For the text-containing cell, return its midpoint in (x, y) coordinate format. 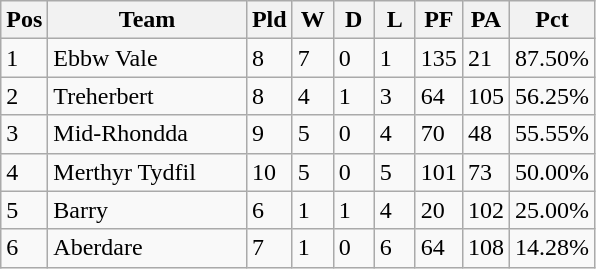
50.00% (552, 172)
108 (486, 248)
Aberdare (148, 248)
PA (486, 20)
87.50% (552, 58)
55.55% (552, 134)
48 (486, 134)
73 (486, 172)
PF (438, 20)
L (394, 20)
101 (438, 172)
W (312, 20)
Merthyr Tydfil (148, 172)
21 (486, 58)
Treherbert (148, 96)
D (354, 20)
Mid-Rhondda (148, 134)
9 (269, 134)
102 (486, 210)
Pld (269, 20)
105 (486, 96)
Team (148, 20)
25.00% (552, 210)
70 (438, 134)
Barry (148, 210)
20 (438, 210)
56.25% (552, 96)
135 (438, 58)
14.28% (552, 248)
2 (24, 96)
Ebbw Vale (148, 58)
Pos (24, 20)
10 (269, 172)
Pct (552, 20)
